Output the [X, Y] coordinate of the center of the cell containing the given text.  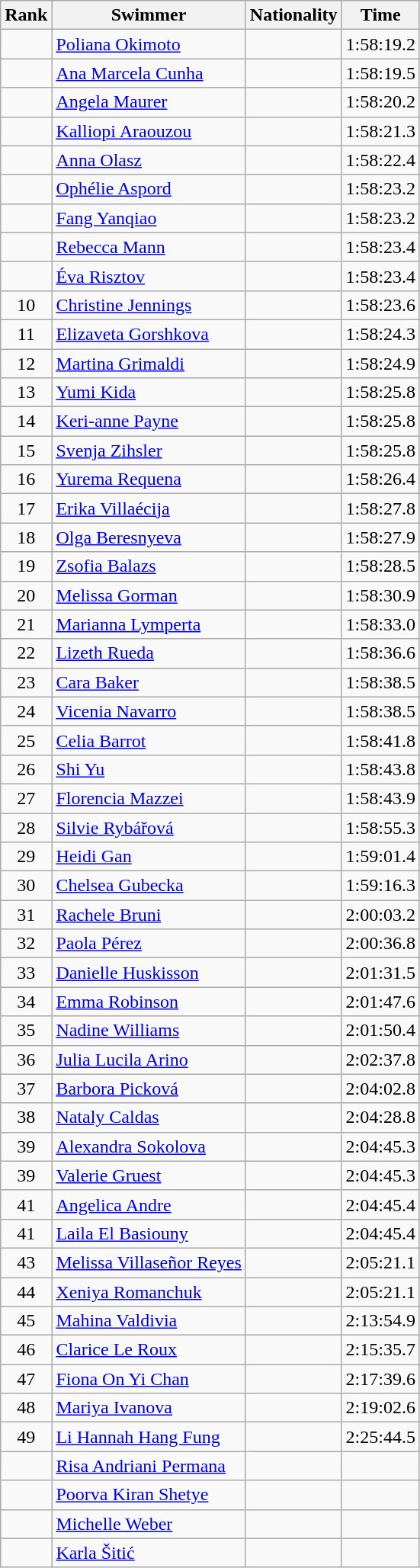
Heidi Gan [149, 857]
Rank [26, 15]
13 [26, 393]
Zsofia Balazs [149, 566]
Nataly Caldas [149, 1117]
Paola Pérez [149, 944]
1:58:28.5 [380, 566]
Silvie Rybářová [149, 827]
33 [26, 973]
Time [380, 15]
Swimmer [149, 15]
Karla Šitić [149, 1553]
19 [26, 566]
Christine Jennings [149, 305]
16 [26, 479]
43 [26, 1262]
1:58:27.8 [380, 508]
2:00:03.2 [380, 915]
1:59:16.3 [380, 886]
1:58:20.2 [380, 102]
30 [26, 886]
Rachele Bruni [149, 915]
Lizeth Rueda [149, 653]
10 [26, 305]
Cara Baker [149, 682]
49 [26, 1437]
1:58:19.5 [380, 73]
Erika Villaécija [149, 508]
20 [26, 595]
Michelle Weber [149, 1524]
2:15:35.7 [380, 1350]
14 [26, 422]
Yurema Requena [149, 479]
1:58:55.3 [380, 827]
Vicenia Navarro [149, 711]
Anna Olasz [149, 160]
Fiona On Yi Chan [149, 1379]
Melissa Villaseñor Reyes [149, 1262]
11 [26, 334]
2:00:36.8 [380, 944]
31 [26, 915]
1:58:30.9 [380, 595]
Li Hannah Hang Fung [149, 1437]
Ophélie Aspord [149, 189]
1:58:33.0 [380, 624]
Fang Yanqiao [149, 218]
Yumi Kida [149, 393]
26 [26, 769]
1:58:24.9 [380, 364]
1:58:36.6 [380, 653]
Florencia Mazzei [149, 798]
48 [26, 1408]
32 [26, 944]
Barbora Picková [149, 1089]
Shi Yu [149, 769]
1:58:26.4 [380, 479]
1:58:19.2 [380, 44]
Chelsea Gubecka [149, 886]
2:01:50.4 [380, 1031]
23 [26, 682]
12 [26, 364]
2:13:54.9 [380, 1321]
1:58:41.8 [380, 740]
34 [26, 1002]
Alexandra Sokolova [149, 1146]
Elizaveta Gorshkova [149, 334]
22 [26, 653]
Emma Robinson [149, 1002]
Xeniya Romanchuk [149, 1292]
2:01:47.6 [380, 1002]
18 [26, 537]
36 [26, 1060]
Valerie Gruest [149, 1175]
1:58:23.6 [380, 305]
Angelica Andre [149, 1204]
25 [26, 740]
47 [26, 1379]
Mariya Ivanova [149, 1408]
2:25:44.5 [380, 1437]
1:58:22.4 [380, 160]
Marianna Lymperta [149, 624]
27 [26, 798]
2:19:02.6 [380, 1408]
Poliana Okimoto [149, 44]
17 [26, 508]
Nadine Williams [149, 1031]
Kalliopi Araouzou [149, 131]
44 [26, 1292]
Julia Lucila Arino [149, 1060]
Keri-anne Payne [149, 422]
Nationality [293, 15]
2:02:37.8 [380, 1060]
45 [26, 1321]
1:58:43.8 [380, 769]
24 [26, 711]
35 [26, 1031]
1:59:01.4 [380, 857]
2:01:31.5 [380, 973]
21 [26, 624]
Danielle Huskisson [149, 973]
15 [26, 451]
Melissa Gorman [149, 595]
Mahina Valdivia [149, 1321]
Éva Risztov [149, 276]
1:58:21.3 [380, 131]
28 [26, 827]
Olga Beresnyeva [149, 537]
Poorva Kiran Shetye [149, 1495]
Risa Andriani Permana [149, 1466]
37 [26, 1089]
Rebecca Mann [149, 247]
2:17:39.6 [380, 1379]
29 [26, 857]
Clarice Le Roux [149, 1350]
1:58:43.9 [380, 798]
1:58:24.3 [380, 334]
38 [26, 1117]
46 [26, 1350]
Ana Marcela Cunha [149, 73]
2:04:28.8 [380, 1117]
Angela Maurer [149, 102]
Svenja Zihsler [149, 451]
Laila El Basiouny [149, 1233]
1:58:27.9 [380, 537]
2:04:02.8 [380, 1089]
Celia Barrot [149, 740]
Martina Grimaldi [149, 364]
